Pinpoint the cell where the given text exists, returning its [X, Y] midpoint coordinate. 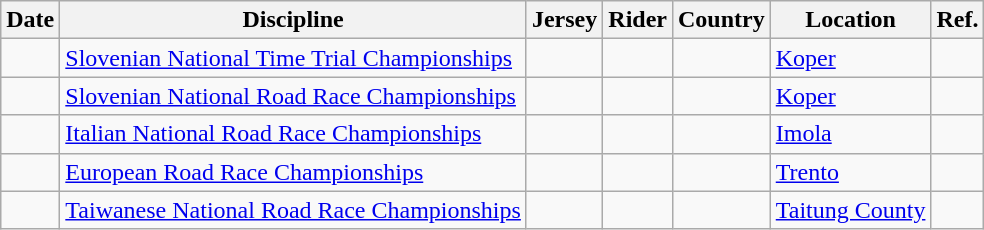
Trento [850, 172]
Imola [850, 134]
Discipline [294, 20]
Location [850, 20]
Date [30, 20]
Slovenian National Time Trial Championships [294, 58]
Taitung County [850, 210]
Taiwanese National Road Race Championships [294, 210]
Italian National Road Race Championships [294, 134]
Slovenian National Road Race Championships [294, 96]
Country [721, 20]
European Road Race Championships [294, 172]
Ref. [958, 20]
Jersey [564, 20]
Rider [638, 20]
